Output the [X, Y] coordinate of the center of the cell containing the given text.  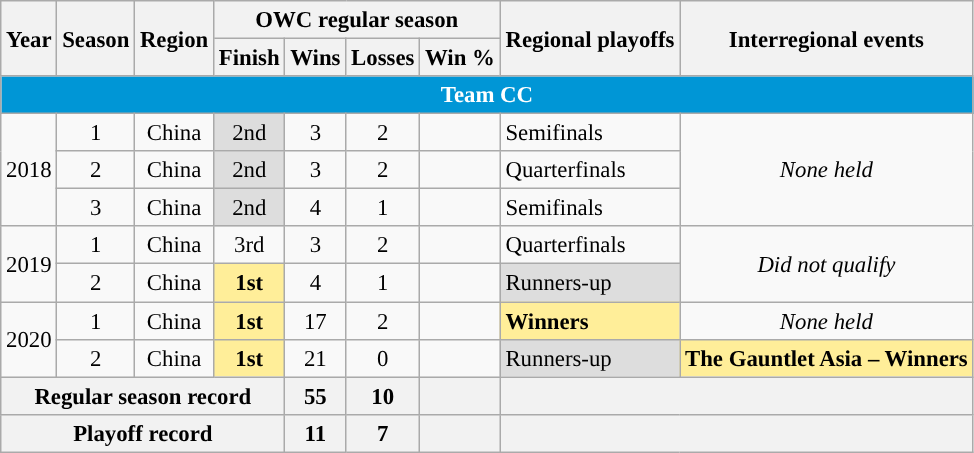
Finish [250, 58]
21 [316, 358]
Regular season record [143, 396]
Wins [316, 58]
17 [316, 321]
0 [383, 358]
Losses [383, 58]
2019 [29, 264]
2018 [29, 170]
The Gauntlet Asia – Winners [826, 358]
Year [29, 38]
Winners [590, 321]
Team CC [487, 95]
55 [316, 396]
Interregional events [826, 38]
Did not qualify [826, 264]
7 [383, 433]
2020 [29, 340]
Regional playoffs [590, 38]
Win % [460, 58]
3rd [250, 245]
Playoff record [143, 433]
OWC regular season [358, 20]
10 [383, 396]
Season [96, 38]
Region [174, 38]
11 [316, 433]
